Detect which cell encompasses the target text, then output its (X, Y) center coordinate. 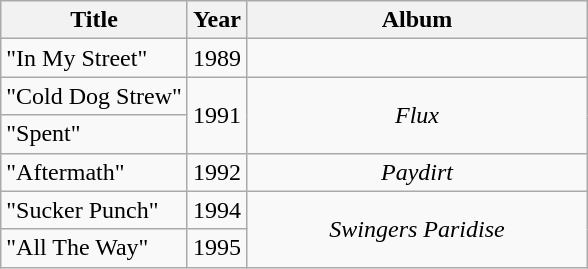
Swingers Paridise (416, 229)
Title (94, 20)
Year (216, 20)
1994 (216, 210)
Flux (416, 115)
"Sucker Punch" (94, 210)
Album (416, 20)
"All The Way" (94, 248)
Paydirt (416, 172)
1991 (216, 115)
"Spent" (94, 134)
"In My Street" (94, 58)
1989 (216, 58)
"Cold Dog Strew" (94, 96)
1992 (216, 172)
1995 (216, 248)
"Aftermath" (94, 172)
